Scan for the cell matching the given text and deliver its (x, y) coordinate at center. 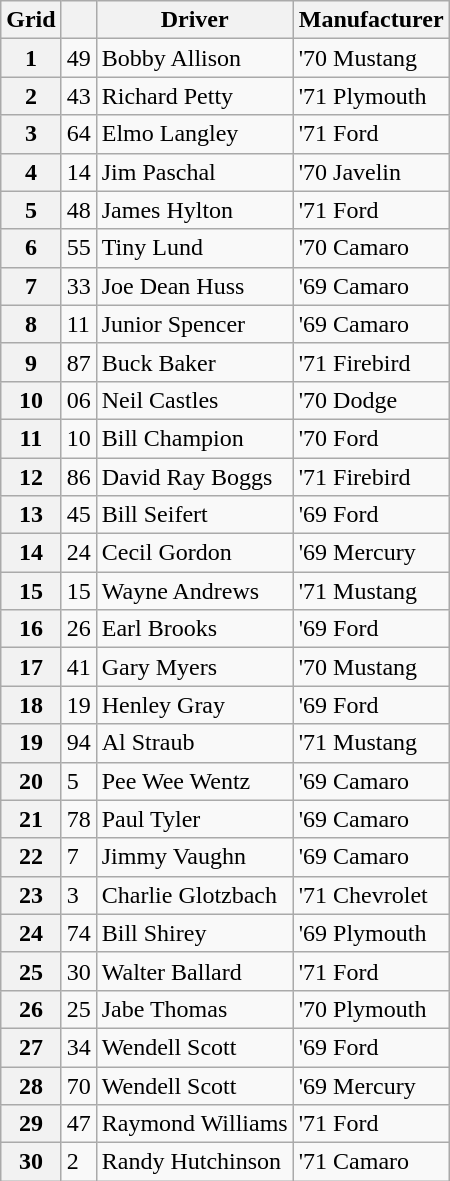
27 (31, 1047)
22 (31, 857)
Joe Dean Huss (194, 286)
06 (78, 400)
Raymond Williams (194, 1124)
74 (78, 933)
'70 Ford (371, 438)
87 (78, 362)
Charlie Glotzbach (194, 895)
Jim Paschal (194, 172)
Grid (31, 20)
6 (31, 248)
48 (78, 210)
Gary Myers (194, 667)
Cecil Gordon (194, 553)
'70 Dodge (371, 400)
1 (31, 58)
'71 Plymouth (371, 96)
'69 Plymouth (371, 933)
Bill Seifert (194, 515)
23 (31, 895)
Richard Petty (194, 96)
Walter Ballard (194, 971)
Al Straub (194, 743)
Manufacturer (371, 20)
49 (78, 58)
33 (78, 286)
Henley Gray (194, 705)
16 (31, 629)
64 (78, 134)
12 (31, 477)
'70 Javelin (371, 172)
43 (78, 96)
Pee Wee Wentz (194, 781)
Wayne Andrews (194, 591)
13 (31, 515)
Tiny Lund (194, 248)
Neil Castles (194, 400)
9 (31, 362)
Randy Hutchinson (194, 1162)
Jimmy Vaughn (194, 857)
Bill Shirey (194, 933)
'70 Plymouth (371, 1009)
29 (31, 1124)
45 (78, 515)
41 (78, 667)
4 (31, 172)
21 (31, 819)
Junior Spencer (194, 324)
17 (31, 667)
Bill Champion (194, 438)
Earl Brooks (194, 629)
Buck Baker (194, 362)
86 (78, 477)
James Hylton (194, 210)
28 (31, 1085)
94 (78, 743)
34 (78, 1047)
'71 Chevrolet (371, 895)
70 (78, 1085)
8 (31, 324)
47 (78, 1124)
'70 Camaro (371, 248)
78 (78, 819)
Driver (194, 20)
Elmo Langley (194, 134)
Bobby Allison (194, 58)
'71 Camaro (371, 1162)
18 (31, 705)
Jabe Thomas (194, 1009)
Paul Tyler (194, 819)
David Ray Boggs (194, 477)
20 (31, 781)
55 (78, 248)
